Extract the [x, y] coordinate from the center of the cell holding the provided text.  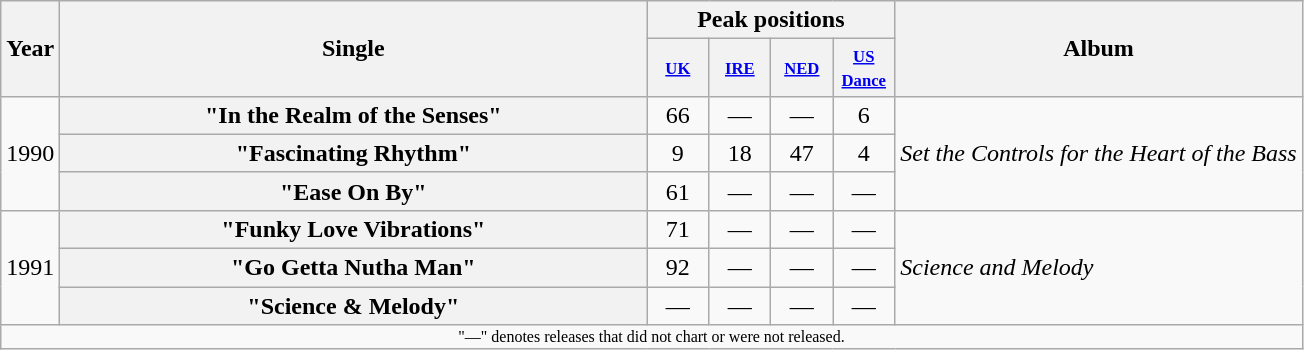
"Funky Love Vibrations" [354, 229]
IRE [740, 68]
"—" denotes releases that did not chart or were not released. [652, 337]
6 [864, 115]
92 [678, 268]
NED [802, 68]
1990 [30, 153]
UK [678, 68]
Year [30, 49]
Science and Melody [1098, 267]
1991 [30, 267]
4 [864, 153]
"Fascinating Rhythm" [354, 153]
Album [1098, 49]
47 [802, 153]
61 [678, 191]
Single [354, 49]
18 [740, 153]
9 [678, 153]
"In the Realm of the Senses" [354, 115]
"Science & Melody" [354, 306]
"Go Getta Nutha Man" [354, 268]
66 [678, 115]
Set the Controls for the Heart of the Bass [1098, 153]
US Dance [864, 68]
Peak positions [771, 20]
71 [678, 229]
"Ease On By" [354, 191]
